From the cell containing the given text, extract its center point as [x, y] coordinate. 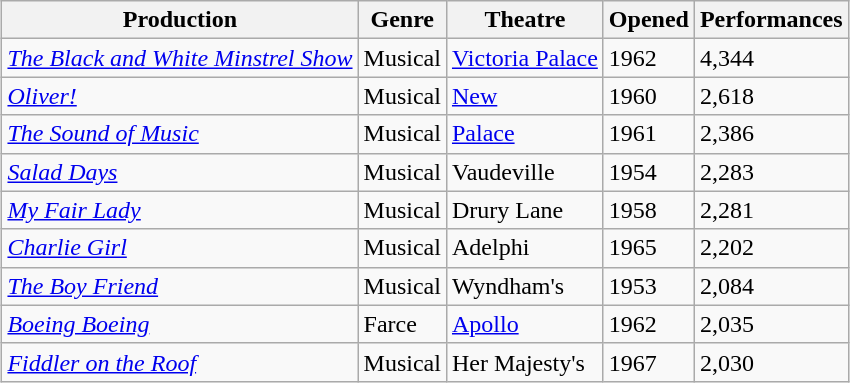
Fiddler on the Roof [180, 362]
1965 [648, 248]
New [524, 96]
2,202 [771, 248]
Palace [524, 134]
Wyndham's [524, 286]
2,386 [771, 134]
Drury Lane [524, 210]
The Black and White Minstrel Show [180, 58]
1961 [648, 134]
My Fair Lady [180, 210]
2,283 [771, 172]
2,035 [771, 324]
Charlie Girl [180, 248]
Performances [771, 20]
Her Majesty's [524, 362]
Production [180, 20]
2,030 [771, 362]
Victoria Palace [524, 58]
Opened [648, 20]
2,084 [771, 286]
1960 [648, 96]
Vaudeville [524, 172]
1958 [648, 210]
Salad Days [180, 172]
Boeing Boeing [180, 324]
The Sound of Music [180, 134]
2,281 [771, 210]
1967 [648, 362]
Farce [402, 324]
Apollo [524, 324]
Adelphi [524, 248]
1953 [648, 286]
2,618 [771, 96]
1954 [648, 172]
4,344 [771, 58]
Genre [402, 20]
The Boy Friend [180, 286]
Theatre [524, 20]
Oliver! [180, 96]
